Locate the cell with the specified text and output its (X, Y) center coordinate. 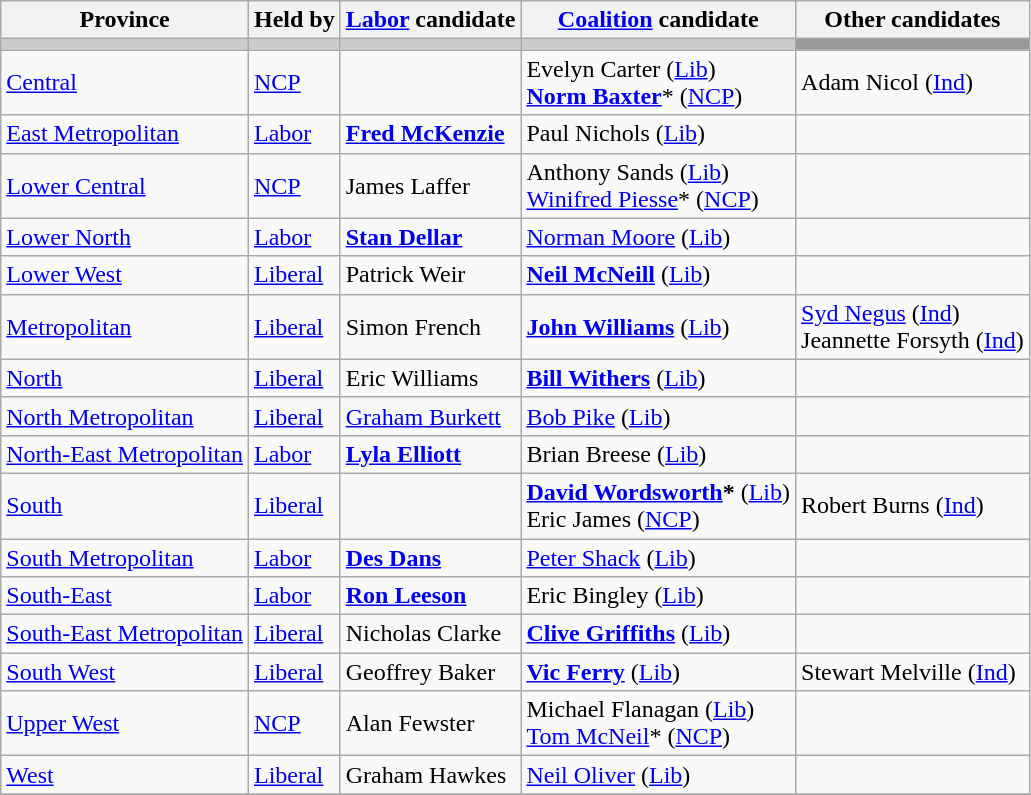
Anthony Sands (Lib) Winifred Piesse* (NCP) (658, 186)
Syd Negus (Ind) Jeannette Forsyth (Ind) (913, 326)
Eric Bingley (Lib) (658, 596)
Geoffrey Baker (430, 672)
Ron Leeson (430, 596)
David Wordsworth* (Lib) Eric James (NCP) (658, 506)
Lower North (125, 237)
North-East Metropolitan (125, 454)
North (125, 378)
Stewart Melville (Ind) (913, 672)
Simon French (430, 326)
Alan Fewster (430, 724)
Neil Oliver (Lib) (658, 775)
Neil McNeill (Lib) (658, 275)
James Laffer (430, 186)
Vic Ferry (Lib) (658, 672)
Nicholas Clarke (430, 634)
South-East Metropolitan (125, 634)
Eric Williams (430, 378)
Other candidates (913, 20)
Coalition candidate (658, 20)
Labor candidate (430, 20)
Stan Dellar (430, 237)
Central (125, 82)
Michael Flanagan (Lib) Tom McNeil* (NCP) (658, 724)
Brian Breese (Lib) (658, 454)
South Metropolitan (125, 557)
Held by (294, 20)
Bob Pike (Lib) (658, 416)
Graham Hawkes (430, 775)
Upper West (125, 724)
Adam Nicol (Ind) (913, 82)
Lower West (125, 275)
Graham Burkett (430, 416)
Des Dans (430, 557)
Fred McKenzie (430, 134)
Lyla Elliott (430, 454)
Lower Central (125, 186)
Paul Nichols (Lib) (658, 134)
Norman Moore (Lib) (658, 237)
South-East (125, 596)
South West (125, 672)
Province (125, 20)
Metropolitan (125, 326)
East Metropolitan (125, 134)
South (125, 506)
Patrick Weir (430, 275)
West (125, 775)
North Metropolitan (125, 416)
Peter Shack (Lib) (658, 557)
Bill Withers (Lib) (658, 378)
John Williams (Lib) (658, 326)
Clive Griffiths (Lib) (658, 634)
Evelyn Carter (Lib) Norm Baxter* (NCP) (658, 82)
Robert Burns (Ind) (913, 506)
